Output the (x, y) coordinate of the center of the cell containing the given text.  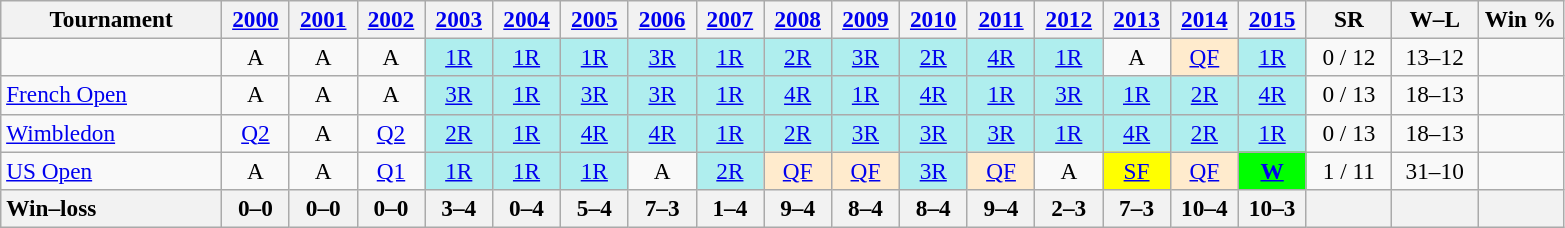
Q1 (391, 170)
2008 (798, 19)
1 / 11 (1349, 170)
SF (1137, 170)
2005 (594, 19)
2011 (1001, 19)
US Open (112, 170)
W–L (1435, 19)
2009 (866, 19)
W (1272, 170)
SR (1349, 19)
2012 (1069, 19)
1–4 (730, 208)
5–4 (594, 208)
Win–loss (112, 208)
10–3 (1272, 208)
2010 (933, 19)
Tournament (112, 19)
2004 (527, 19)
2013 (1137, 19)
Win % (1521, 19)
2006 (662, 19)
0–4 (527, 208)
2014 (1204, 19)
Wimbledon (112, 133)
31–10 (1435, 170)
2003 (459, 19)
2–3 (1069, 208)
2007 (730, 19)
13–12 (1435, 57)
0 / 12 (1349, 57)
2000 (256, 19)
2002 (391, 19)
2015 (1272, 19)
10–4 (1204, 208)
2001 (323, 19)
3–4 (459, 208)
French Open (112, 95)
